Return the [x, y] coordinate for the center point of the cell that contains the specified text.  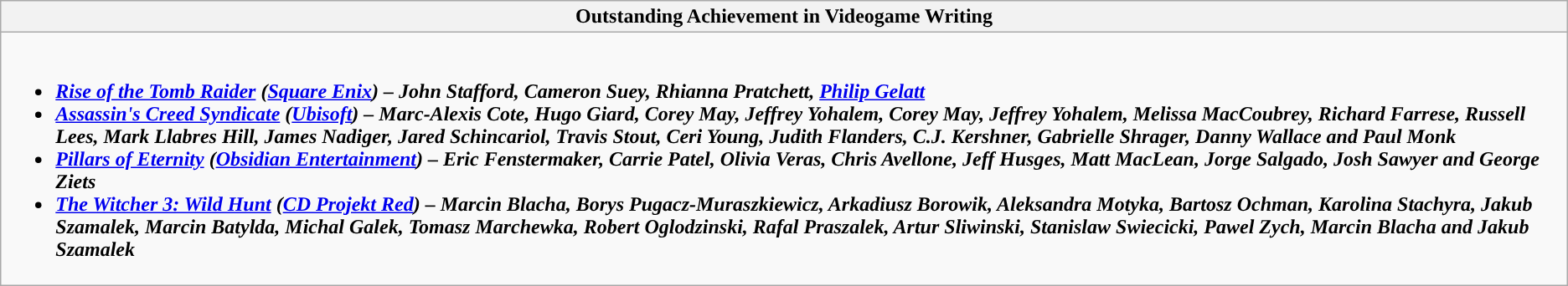
Outstanding Achievement in Videogame Writing [784, 17]
